Provide the (x, y) coordinate of the cell's center where the given text is located.  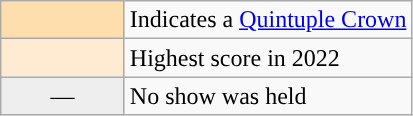
Indicates a Quintuple Crown (268, 20)
— (63, 96)
Highest score in 2022 (268, 58)
No show was held (268, 96)
